Capture the cell that displays the provided text and extract its [X, Y] central coordinate. 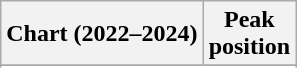
Peakposition [249, 34]
Chart (2022–2024) [102, 34]
